Search for the cell housing the specified text and yield its (X, Y) center coordinate. 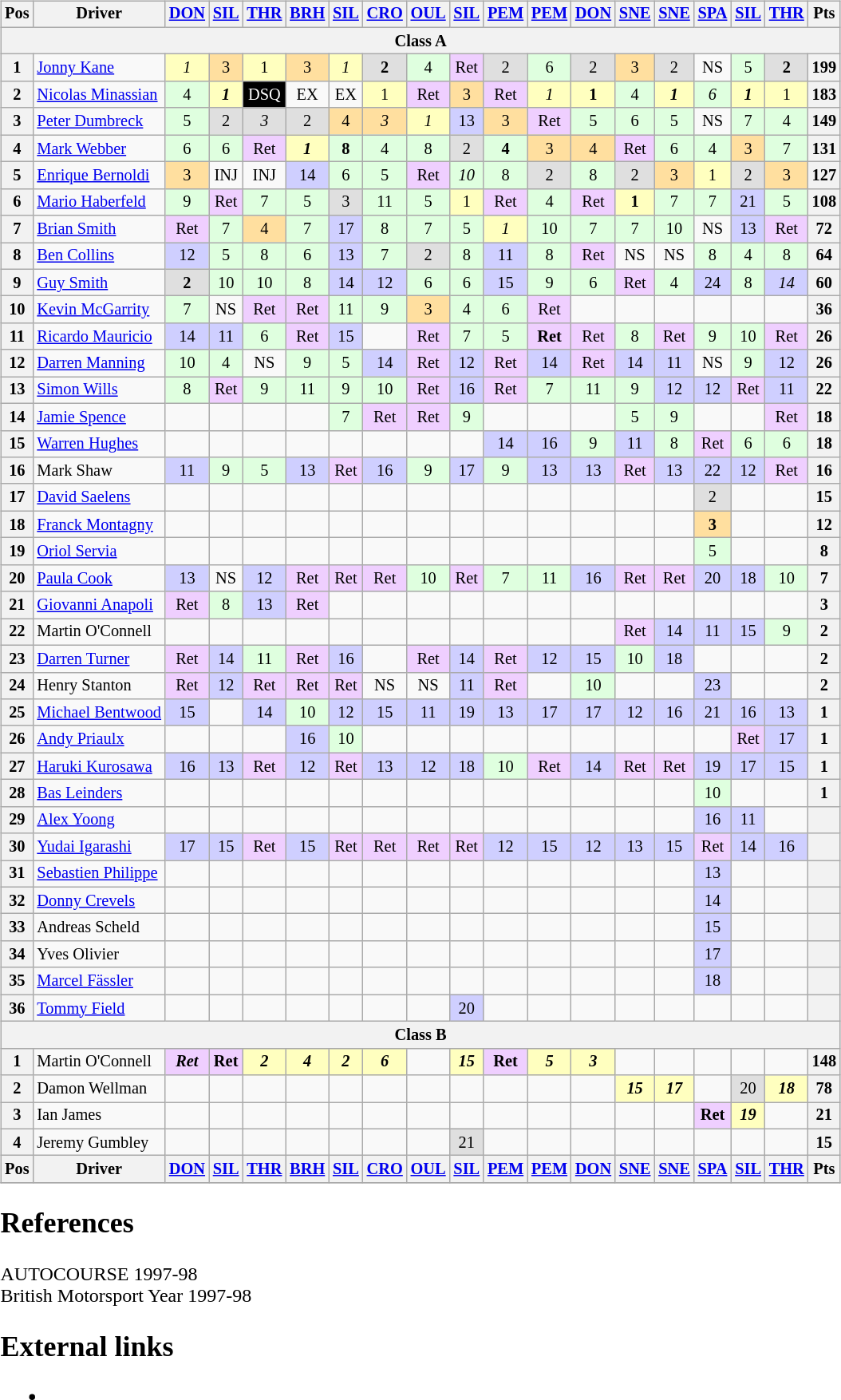
Haruki Kurosawa (99, 766)
183 (824, 95)
Andy Priaulx (99, 739)
148 (824, 1062)
Mark Shaw (99, 471)
Paula Cook (99, 578)
31 (17, 874)
33 (17, 927)
Class B (421, 1035)
Yves Olivier (99, 955)
72 (824, 229)
Kevin McGarrity (99, 310)
Darren Turner (99, 658)
Yudai Igarashi (99, 847)
Guy Smith (99, 283)
Enrique Bernoldi (99, 176)
Michael Bentwood (99, 713)
David Saelens (99, 497)
Class A (421, 41)
Mark Webber (99, 148)
78 (824, 1089)
Bas Leinders (99, 793)
Oriol Servia (99, 552)
Peter Dumbreck (99, 121)
27 (17, 766)
Ian James (99, 1116)
Nicolas Minassian (99, 95)
Darren Manning (99, 363)
108 (824, 202)
30 (17, 847)
Mario Haberfeld (99, 202)
199 (824, 68)
Giovanni Anapoli (99, 605)
Donny Crevels (99, 900)
Jonny Kane (99, 68)
29 (17, 820)
127 (824, 176)
Warren Hughes (99, 444)
Jeremy Gumbley (99, 1142)
Damon Wellman (99, 1089)
Ricardo Mauricio (99, 337)
Ben Collins (99, 256)
Marcel Fässler (99, 981)
28 (17, 793)
Brian Smith (99, 229)
Alex Yoong (99, 820)
Franck Montagny (99, 524)
64 (824, 256)
Andreas Scheld (99, 927)
131 (824, 148)
35 (17, 981)
60 (824, 283)
32 (17, 900)
Henry Stanton (99, 686)
34 (17, 955)
DSQ (264, 95)
Sebastien Philippe (99, 874)
Jamie Spence (99, 417)
149 (824, 121)
Simon Wills (99, 390)
Tommy Field (99, 1008)
25 (17, 713)
